Pinpoint the cell where the given text exists, returning its [X, Y] midpoint coordinate. 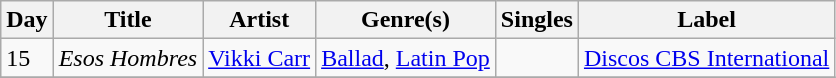
Discos CBS International [706, 58]
Singles [536, 20]
Title [128, 20]
Ballad, Latin Pop [406, 58]
Label [706, 20]
Genre(s) [406, 20]
Vikki Carr [260, 58]
Day [27, 20]
Esos Hombres [128, 58]
15 [27, 58]
Artist [260, 20]
